Return the (x, y) coordinate for the center point of the cell that contains the specified text.  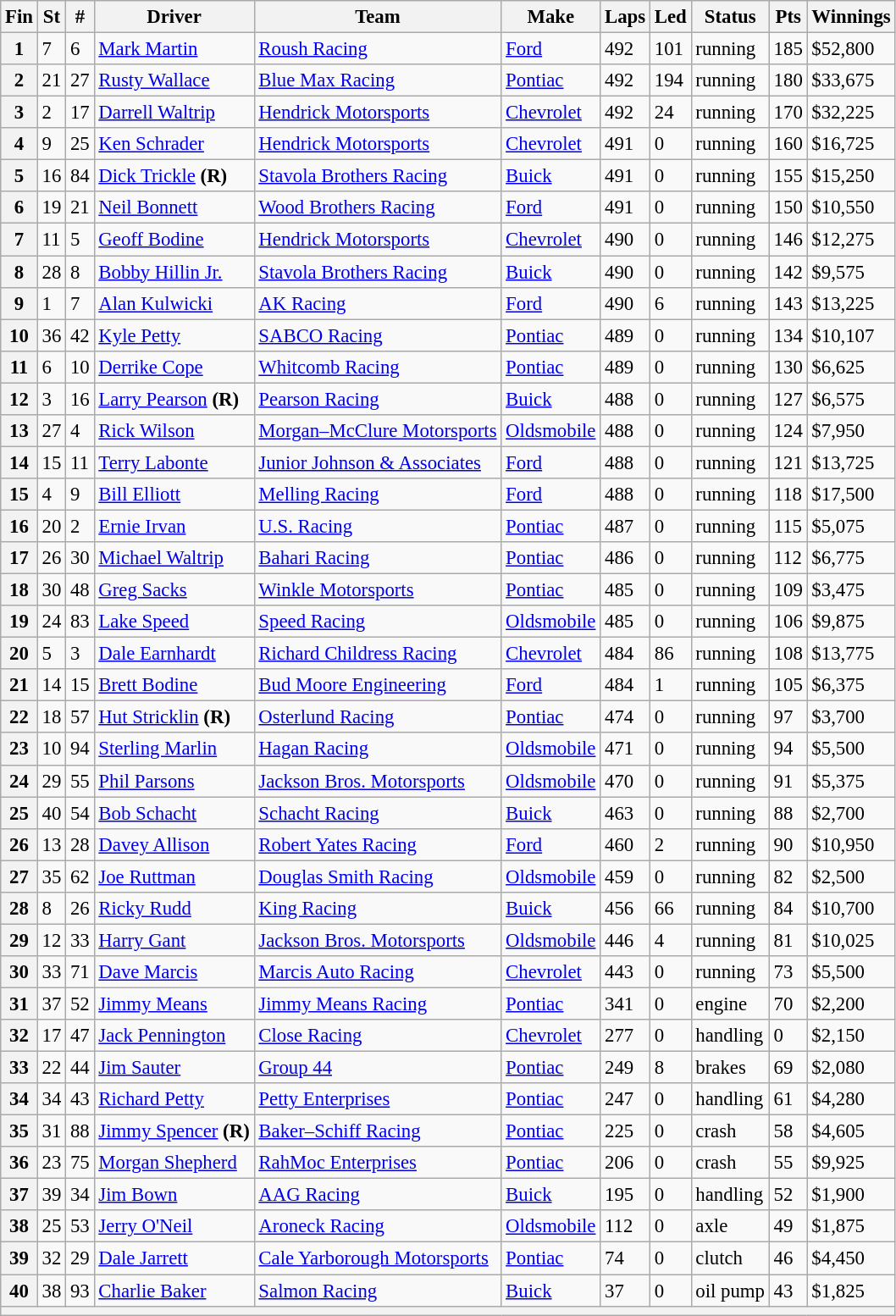
Jimmy Means Racing (378, 1004)
$6,775 (851, 558)
Larry Pearson (R) (174, 399)
RahMoc Enterprises (378, 1163)
487 (625, 526)
U.S. Racing (378, 526)
109 (788, 590)
$16,725 (851, 144)
Aroneck Racing (378, 1227)
142 (788, 272)
Dale Earnhardt (174, 654)
277 (625, 1036)
Lake Speed (174, 622)
247 (625, 1099)
Fin (19, 17)
Morgan–McClure Motorsports (378, 431)
$9,575 (851, 272)
57 (80, 717)
Baker–Schiff Racing (378, 1131)
121 (788, 462)
$2,200 (851, 1004)
73 (788, 972)
69 (788, 1068)
225 (625, 1131)
Neil Bonnett (174, 207)
471 (625, 749)
$2,150 (851, 1036)
115 (788, 526)
Whitcomb Racing (378, 367)
Melling Racing (378, 495)
170 (788, 113)
90 (788, 844)
91 (788, 781)
443 (625, 972)
Close Racing (378, 1036)
Dave Marcis (174, 972)
470 (625, 781)
44 (80, 1068)
75 (80, 1163)
97 (788, 717)
$17,500 (851, 495)
Bahari Racing (378, 558)
Laps (625, 17)
459 (625, 876)
$10,107 (851, 335)
82 (788, 876)
101 (671, 49)
160 (788, 144)
Joe Ruttman (174, 876)
$2,700 (851, 813)
$9,925 (851, 1163)
$13,775 (851, 654)
Petty Enterprises (378, 1099)
Bill Elliott (174, 495)
70 (788, 1004)
Phil Parsons (174, 781)
$6,625 (851, 367)
Dale Jarrett (174, 1258)
155 (788, 176)
Hut Stricklin (R) (174, 717)
Richard Petty (174, 1099)
$3,700 (851, 717)
$13,225 (851, 303)
King Racing (378, 909)
$10,025 (851, 940)
Robert Yates Racing (378, 844)
Morgan Shepherd (174, 1163)
143 (788, 303)
Pearson Racing (378, 399)
146 (788, 240)
$6,375 (851, 685)
Jim Bown (174, 1195)
$5,375 (851, 781)
Group 44 (378, 1068)
105 (788, 685)
$3,475 (851, 590)
83 (80, 622)
$10,700 (851, 909)
$52,800 (851, 49)
Harry Gant (174, 940)
Team (378, 17)
124 (788, 431)
127 (788, 399)
341 (625, 1004)
Salmon Racing (378, 1291)
$6,575 (851, 399)
Bob Schacht (174, 813)
249 (625, 1068)
Ricky Rudd (174, 909)
clutch (730, 1258)
74 (625, 1258)
Darrell Waltrip (174, 113)
$4,280 (851, 1099)
54 (80, 813)
150 (788, 207)
Winkle Motorsports (378, 590)
53 (80, 1227)
Jimmy Spencer (R) (174, 1131)
Roush Racing (378, 49)
49 (788, 1227)
Charlie Baker (174, 1291)
460 (625, 844)
$1,825 (851, 1291)
Schacht Racing (378, 813)
axle (730, 1227)
61 (788, 1099)
Greg Sacks (174, 590)
118 (788, 495)
$2,500 (851, 876)
$1,875 (851, 1227)
Geoff Bodine (174, 240)
SABCO Racing (378, 335)
Junior Johnson & Associates (378, 462)
Davey Allison (174, 844)
Led (671, 17)
$7,950 (851, 431)
Bobby Hillin Jr. (174, 272)
Driver (174, 17)
Jim Sauter (174, 1068)
130 (788, 367)
$4,450 (851, 1258)
180 (788, 80)
Rusty Wallace (174, 80)
$12,275 (851, 240)
Jerry O'Neil (174, 1227)
St (51, 17)
206 (625, 1163)
446 (625, 940)
71 (80, 972)
$2,080 (851, 1068)
Douglas Smith Racing (378, 876)
Brett Bodine (174, 685)
$5,075 (851, 526)
62 (80, 876)
463 (625, 813)
Blue Max Racing (378, 80)
# (80, 17)
48 (80, 590)
$33,675 (851, 80)
Speed Racing (378, 622)
81 (788, 940)
AK Racing (378, 303)
108 (788, 654)
93 (80, 1291)
Terry Labonte (174, 462)
Jack Pennington (174, 1036)
Status (730, 17)
Kyle Petty (174, 335)
Jimmy Means (174, 1004)
47 (80, 1036)
58 (788, 1131)
486 (625, 558)
Cale Yarborough Motorsports (378, 1258)
engine (730, 1004)
Osterlund Racing (378, 717)
brakes (730, 1068)
46 (788, 1258)
$10,550 (851, 207)
Hagan Racing (378, 749)
Dick Trickle (R) (174, 176)
134 (788, 335)
Make (550, 17)
$4,605 (851, 1131)
Bud Moore Engineering (378, 685)
Winnings (851, 17)
Marcis Auto Racing (378, 972)
$9,875 (851, 622)
Michael Waltrip (174, 558)
Pts (788, 17)
Wood Brothers Racing (378, 207)
106 (788, 622)
456 (625, 909)
Derrike Cope (174, 367)
oil pump (730, 1291)
195 (625, 1195)
$13,725 (851, 462)
$10,950 (851, 844)
185 (788, 49)
66 (671, 909)
Richard Childress Racing (378, 654)
$15,250 (851, 176)
194 (671, 80)
Ernie Irvan (174, 526)
Rick Wilson (174, 431)
474 (625, 717)
86 (671, 654)
$32,225 (851, 113)
42 (80, 335)
Mark Martin (174, 49)
Sterling Marlin (174, 749)
AAG Racing (378, 1195)
Alan Kulwicki (174, 303)
Ken Schrader (174, 144)
$1,900 (851, 1195)
